From the cell containing the given text, extract its center point as (X, Y) coordinate. 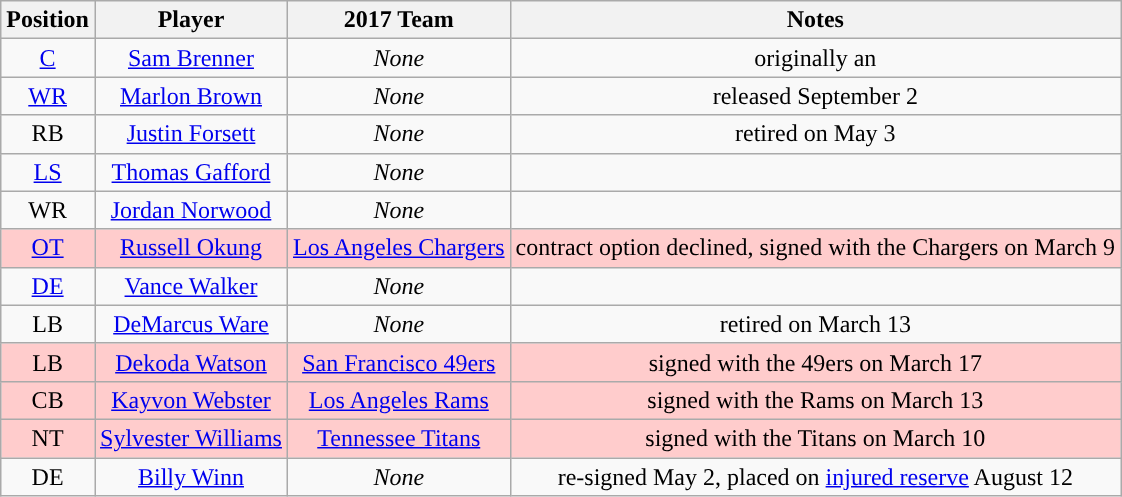
C (48, 58)
CB (48, 400)
retired on May 3 (815, 134)
Vance Walker (190, 286)
OT (48, 248)
Jordan Norwood (190, 210)
Kayvon Webster (190, 400)
re-signed May 2, placed on injured reserve August 12 (815, 477)
Sam Brenner (190, 58)
San Francisco 49ers (398, 362)
signed with the 49ers on March 17 (815, 362)
signed with the Titans on March 10 (815, 438)
Tennessee Titans (398, 438)
released September 2 (815, 96)
originally an (815, 58)
Sylvester Williams (190, 438)
RB (48, 134)
DeMarcus Ware (190, 324)
Billy Winn (190, 477)
LS (48, 172)
retired on March 13 (815, 324)
Los Angeles Chargers (398, 248)
NT (48, 438)
Dekoda Watson (190, 362)
Marlon Brown (190, 96)
signed with the Rams on March 13 (815, 400)
Player (190, 20)
Los Angeles Rams (398, 400)
2017 Team (398, 20)
Justin Forsett (190, 134)
Notes (815, 20)
Thomas Gafford (190, 172)
contract option declined, signed with the Chargers on March 9 (815, 248)
Russell Okung (190, 248)
Position (48, 20)
